Provide the (x, y) coordinate of the cell's center where the given text is located.  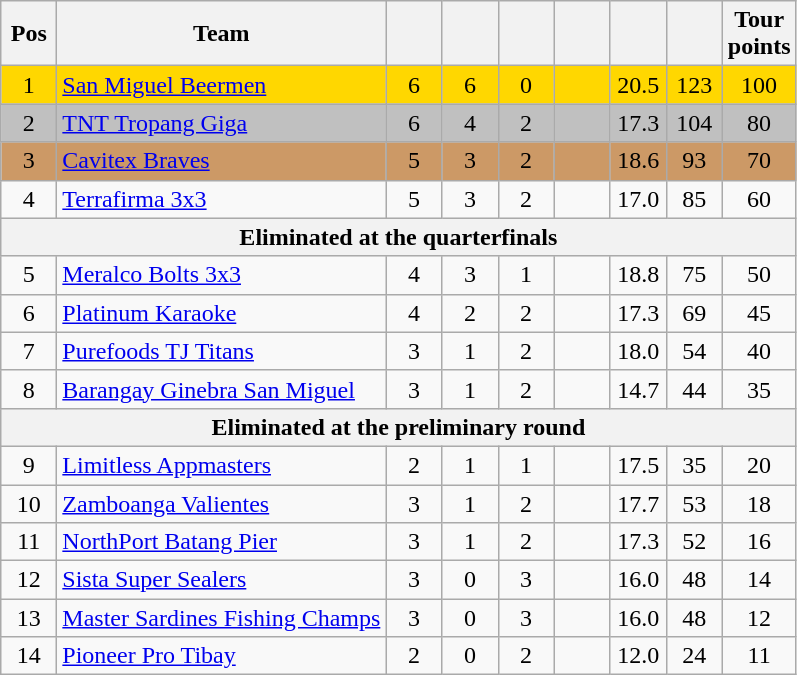
San Miguel Beermen (222, 85)
40 (759, 351)
85 (694, 199)
14.7 (638, 389)
18.0 (638, 351)
Team (222, 34)
7 (29, 351)
Pos (29, 34)
NorthPort Batang Pier (222, 542)
Sista Super Sealers (222, 580)
17.5 (638, 465)
12.0 (638, 656)
24 (694, 656)
70 (759, 161)
93 (694, 161)
20.5 (638, 85)
9 (29, 465)
8 (29, 389)
Cavitex Braves (222, 161)
Platinum Karaoke (222, 313)
80 (759, 123)
17.0 (638, 199)
52 (694, 542)
104 (694, 123)
75 (694, 275)
18.8 (638, 275)
17.7 (638, 503)
Meralco Bolts 3x3 (222, 275)
Limitless Appmasters (222, 465)
100 (759, 85)
13 (29, 618)
20 (759, 465)
Terrafirma 3x3 (222, 199)
Purefoods TJ Titans (222, 351)
Zamboanga Valientes (222, 503)
Master Sardines Fishing Champs (222, 618)
Tour points (759, 34)
45 (759, 313)
54 (694, 351)
Eliminated at the quarterfinals (398, 237)
TNT Tropang Giga (222, 123)
Barangay Ginebra San Miguel (222, 389)
69 (694, 313)
18.6 (638, 161)
50 (759, 275)
Pioneer Pro Tibay (222, 656)
53 (694, 503)
18 (759, 503)
Eliminated at the preliminary round (398, 427)
44 (694, 389)
123 (694, 85)
60 (759, 199)
10 (29, 503)
16 (759, 542)
